Identify which cell holds the provided text, then report its (X, Y) central coordinate. 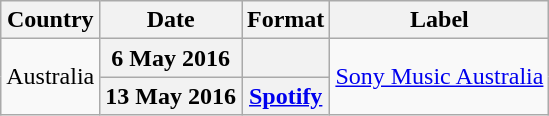
Date (171, 20)
Sony Music Australia (440, 77)
Label (440, 20)
Spotify (286, 96)
Country (50, 20)
13 May 2016 (171, 96)
Format (286, 20)
Australia (50, 77)
6 May 2016 (171, 58)
